Capture the cell that displays the provided text and extract its (X, Y) central coordinate. 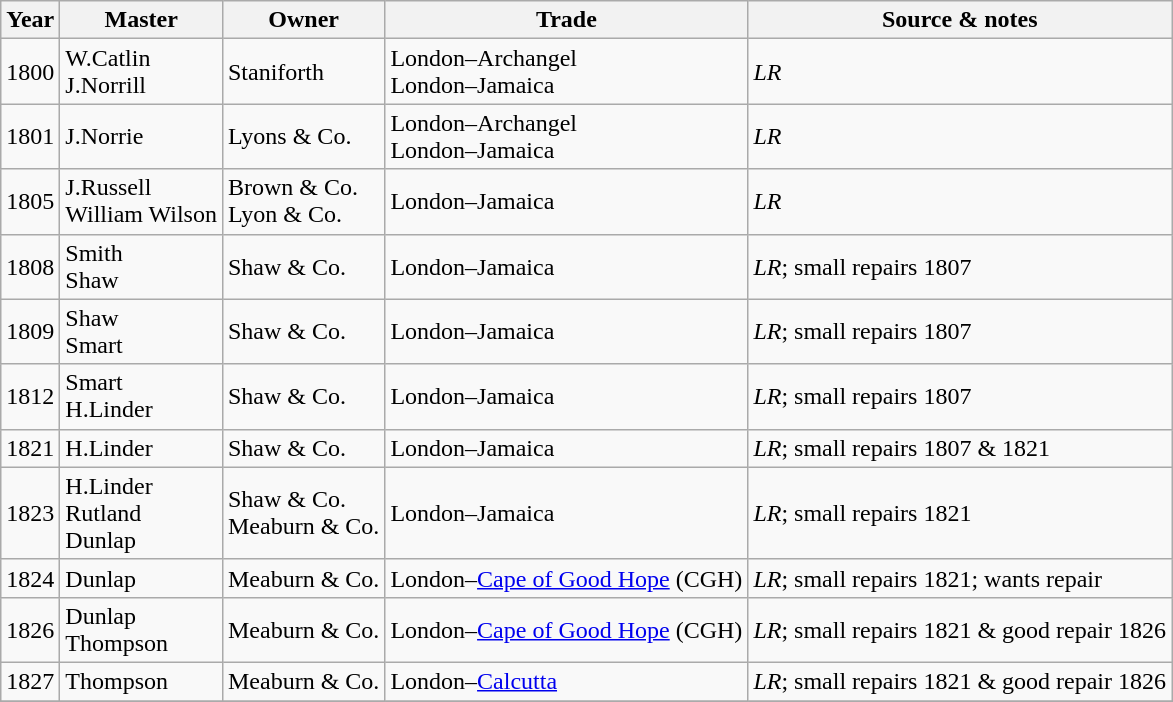
J.Norrie (142, 136)
Brown & Co.Lyon & Co. (303, 202)
SmithShaw (142, 266)
1808 (30, 266)
1827 (30, 681)
1812 (30, 396)
DunlapThompson (142, 630)
1823 (30, 513)
H.Linder (142, 448)
1826 (30, 630)
LR; small repairs 1821 (960, 513)
H.LinderRutlandDunlap (142, 513)
J.RussellWilliam Wilson (142, 202)
Shaw & Co.Meaburn & Co. (303, 513)
1809 (30, 332)
1805 (30, 202)
Source & notes (960, 20)
ShawSmart (142, 332)
LR; small repairs 1821; wants repair (960, 578)
Staniforth (303, 72)
1821 (30, 448)
1800 (30, 72)
LR; small repairs 1807 & 1821 (960, 448)
1801 (30, 136)
Master (142, 20)
SmartH.Linder (142, 396)
London–Calcutta (566, 681)
Trade (566, 20)
W.CatlinJ.Norrill (142, 72)
Year (30, 20)
Dunlap (142, 578)
Lyons & Co. (303, 136)
1824 (30, 578)
Thompson (142, 681)
Owner (303, 20)
